Scan for the cell matching the given text and deliver its [X, Y] coordinate at center. 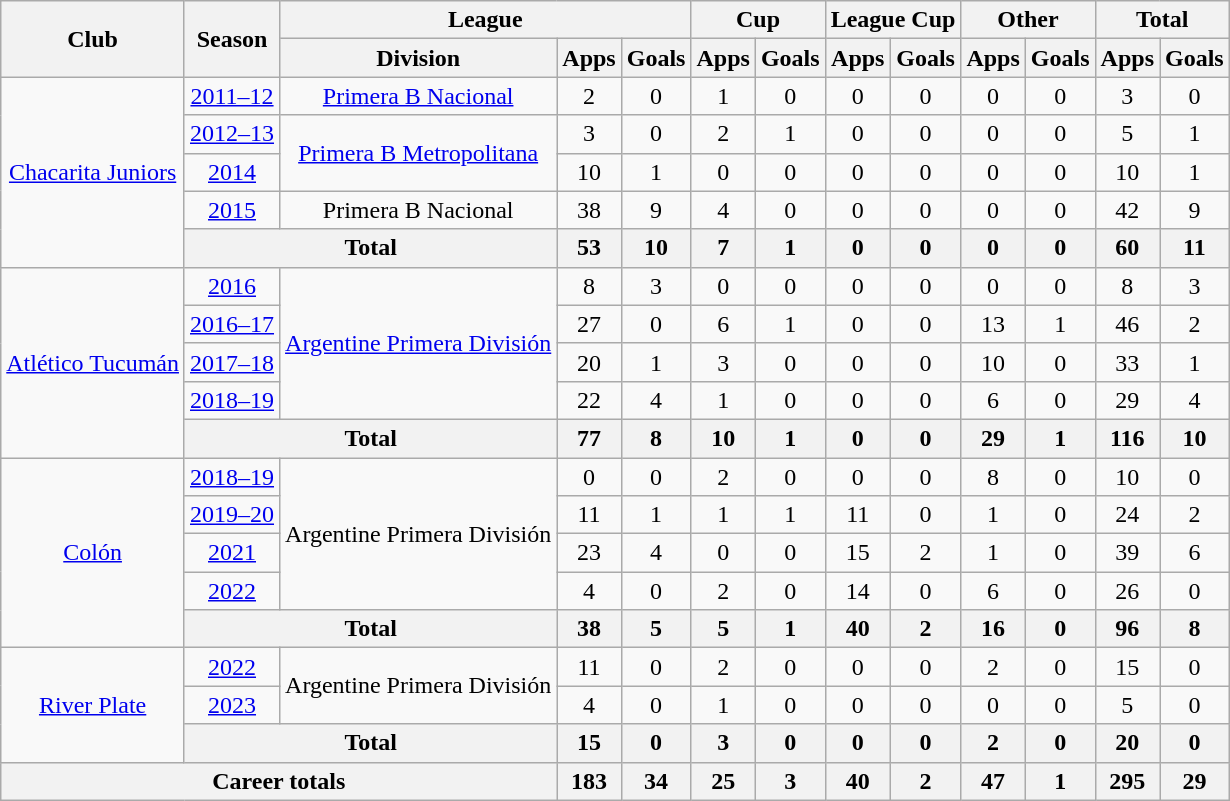
2016–17 [232, 324]
Career totals [279, 781]
295 [1127, 781]
27 [589, 324]
2016 [232, 286]
7 [723, 248]
14 [858, 591]
River Plate [93, 705]
26 [1127, 591]
2015 [232, 210]
116 [1127, 438]
2011–12 [232, 96]
23 [589, 553]
53 [589, 248]
2012–13 [232, 134]
Colón [93, 553]
25 [723, 781]
16 [993, 629]
Chacarita Juniors [93, 172]
39 [1127, 553]
96 [1127, 629]
42 [1127, 210]
League [486, 20]
183 [589, 781]
2021 [232, 553]
League Cup [893, 20]
Season [232, 39]
2017–18 [232, 362]
Division [418, 58]
13 [993, 324]
77 [589, 438]
34 [656, 781]
2014 [232, 172]
46 [1127, 324]
33 [1127, 362]
47 [993, 781]
Primera B Metropolitana [418, 153]
2019–20 [232, 515]
2023 [232, 705]
22 [589, 400]
Cup [758, 20]
Other [1028, 20]
Atlético Tucumán [93, 362]
60 [1127, 248]
24 [1127, 515]
Club [93, 39]
